Return [x, y] of the center of cell containing provided text 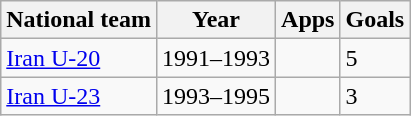
1993–1995 [216, 96]
Iran U-20 [79, 58]
Iran U-23 [79, 96]
5 [375, 58]
Goals [375, 20]
Apps [308, 20]
3 [375, 96]
1991–1993 [216, 58]
Year [216, 20]
National team [79, 20]
